Search for the cell housing the specified text and yield its (X, Y) center coordinate. 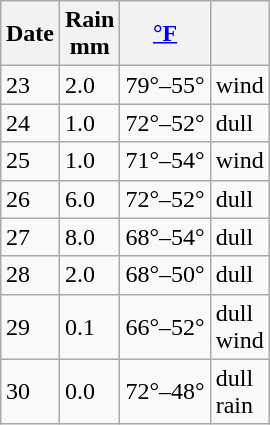
72°–48° (165, 392)
6.0 (90, 199)
Rainmm (90, 34)
dullwind (240, 326)
°F (165, 34)
0.0 (90, 392)
26 (30, 199)
25 (30, 161)
29 (30, 326)
dullrain (240, 392)
30 (30, 392)
Date (30, 34)
23 (30, 85)
79°–55° (165, 85)
28 (30, 275)
66°–52° (165, 326)
0.1 (90, 326)
71°–54° (165, 161)
8.0 (90, 237)
68°–50° (165, 275)
27 (30, 237)
68°–54° (165, 237)
24 (30, 123)
